Find where the given text appears and provide that cell's center as [x, y] coordinate. 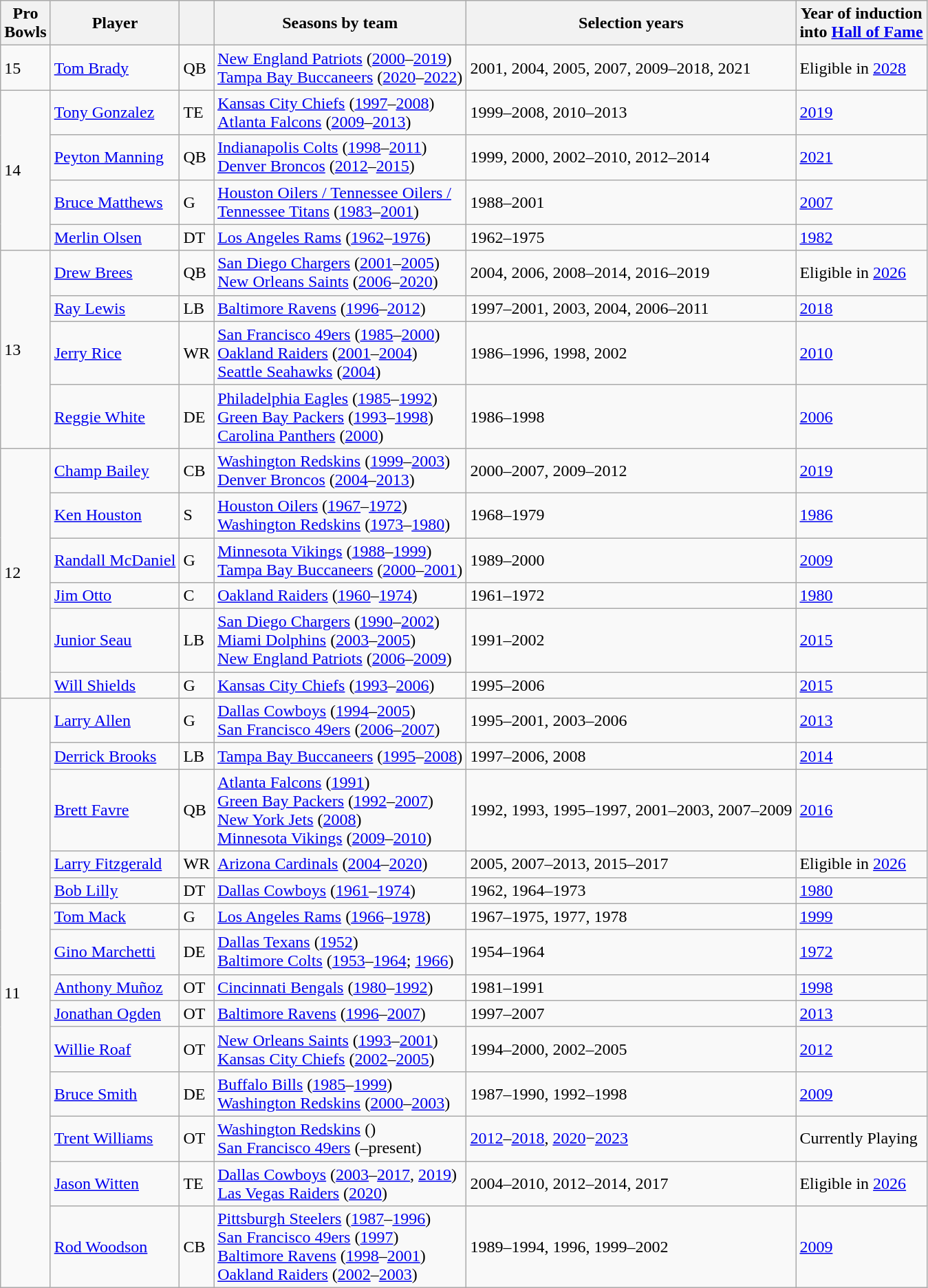
1989–1994, 1996, 1999–2002 [632, 1247]
Washington Redskins () San Francisco 49ers (–present) [340, 1138]
Jim Otto [115, 596]
Randall McDaniel [115, 560]
2016 [861, 811]
Player [115, 23]
Tom Mack [115, 916]
Willie Roaf [115, 1049]
Derrick Brooks [115, 756]
Dallas Cowboys (2003–2017, 2019)Las Vegas Raiders (2020) [340, 1183]
S [197, 515]
Houston Oilers / Tennessee Oilers /Tennessee Titans (1983–2001) [340, 202]
Larry Fitzgerald [115, 864]
2010 [861, 353]
2018 [861, 308]
1995–2006 [632, 685]
1962, 1964–1973 [632, 890]
Peyton Manning [115, 157]
Will Shields [115, 685]
Jason Witten [115, 1183]
1997–2006, 2008 [632, 756]
1982 [861, 237]
2004, 2006, 2008–2014, 2016–2019 [632, 272]
1994–2000, 2002–2005 [632, 1049]
Brett Favre [115, 811]
2005, 2007–2013, 2015–2017 [632, 864]
Baltimore Ravens (1996–2012) [340, 308]
2014 [861, 756]
Baltimore Ravens (1996–2007) [340, 1013]
Rod Woodson [115, 1247]
Dallas Cowboys (1994–2005)San Francisco 49ers (2006–2007) [340, 721]
New Orleans Saints (1993–2001)Kansas City Chiefs (2002–2005) [340, 1049]
New England Patriots (2000–2019)Tampa Bay Buccaneers (2020–2022) [340, 67]
Reggie White [115, 416]
Pittsburgh Steelers (1987–1996)San Francisco 49ers (1997)Baltimore Ravens (1998–2001)Oakland Raiders (2002–2003) [340, 1247]
Oakland Raiders (1960–1974) [340, 596]
ProBowls [25, 23]
Arizona Cardinals (2004–2020) [340, 864]
1995–2001, 2003–2006 [632, 721]
15 [25, 67]
2000–2007, 2009–2012 [632, 471]
1986 [861, 515]
1998 [861, 987]
C [197, 596]
2004–2010, 2012–2014, 2017 [632, 1183]
Indianapolis Colts (1998–2011)Denver Broncos (2012–2015) [340, 157]
San Diego Chargers (1990–2002)Miami Dolphins (2003–2005)New England Patriots (2006–2009) [340, 641]
1986–1998 [632, 416]
1986–1996, 1998, 2002 [632, 353]
Atlanta Falcons (1991)Green Bay Packers (1992–2007)New York Jets (2008)Minnesota Vikings (2009–2010) [340, 811]
Ray Lewis [115, 308]
Dallas Cowboys (1961–1974) [340, 890]
2021 [861, 157]
2007 [861, 202]
1997–2001, 2003, 2004, 2006–2011 [632, 308]
2001, 2004, 2005, 2007, 2009–2018, 2021 [632, 67]
Tony Gonzalez [115, 113]
13 [25, 350]
Jerry Rice [115, 353]
Seasons by team [340, 23]
Kansas City Chiefs (1997–2008)Atlanta Falcons (2009–2013) [340, 113]
San Diego Chargers (2001–2005)New Orleans Saints (2006–2020) [340, 272]
14 [25, 171]
Houston Oilers (1967–1972)Washington Redskins (1973–1980) [340, 515]
San Francisco 49ers (1985–2000)Oakland Raiders (2001–2004)Seattle Seahawks (2004) [340, 353]
1991–2002 [632, 641]
Ken Houston [115, 515]
1968–1979 [632, 515]
Year of inductioninto Hall of Fame [861, 23]
Los Angeles Rams (1962–1976) [340, 237]
Gino Marchetti [115, 952]
1988–2001 [632, 202]
Drew Brees [115, 272]
Jonathan Ogden [115, 1013]
Larry Allen [115, 721]
Washington Redskins (1999–2003)Denver Broncos (2004–2013) [340, 471]
Cincinnati Bengals (1980–1992) [340, 987]
12 [25, 572]
Anthony Muñoz [115, 987]
1967–1975, 1977, 1978 [632, 916]
Tom Brady [115, 67]
2012–2018, 2020−2023 [632, 1138]
1981–1991 [632, 987]
1961–1972 [632, 596]
Bruce Smith [115, 1094]
11 [25, 994]
1987–1990, 1992–1998 [632, 1094]
Champ Bailey [115, 471]
1989–2000 [632, 560]
2006 [861, 416]
1992, 1993, 1995–1997, 2001–2003, 2007–2009 [632, 811]
Minnesota Vikings (1988–1999)Tampa Bay Buccaneers (2000–2001) [340, 560]
Selection years [632, 23]
2012 [861, 1049]
Kansas City Chiefs (1993–2006) [340, 685]
Currently Playing [861, 1138]
Merlin Olsen [115, 237]
1954–1964 [632, 952]
Philadelphia Eagles (1985–1992)Green Bay Packers (1993–1998)Carolina Panthers (2000) [340, 416]
Dallas Texans (1952)Baltimore Colts (1953–1964; 1966) [340, 952]
1997–2007 [632, 1013]
Junior Seau [115, 641]
Tampa Bay Buccaneers (1995–2008) [340, 756]
1972 [861, 952]
1999–2008, 2010–2013 [632, 113]
Eligible in 2028 [861, 67]
Buffalo Bills (1985–1999)Washington Redskins (2000–2003) [340, 1094]
1962–1975 [632, 237]
Bruce Matthews [115, 202]
1999, 2000, 2002–2010, 2012–2014 [632, 157]
Bob Lilly [115, 890]
1999 [861, 916]
Los Angeles Rams (1966–1978) [340, 916]
Trent Williams [115, 1138]
